Return [X, Y] of the center of cell containing provided text 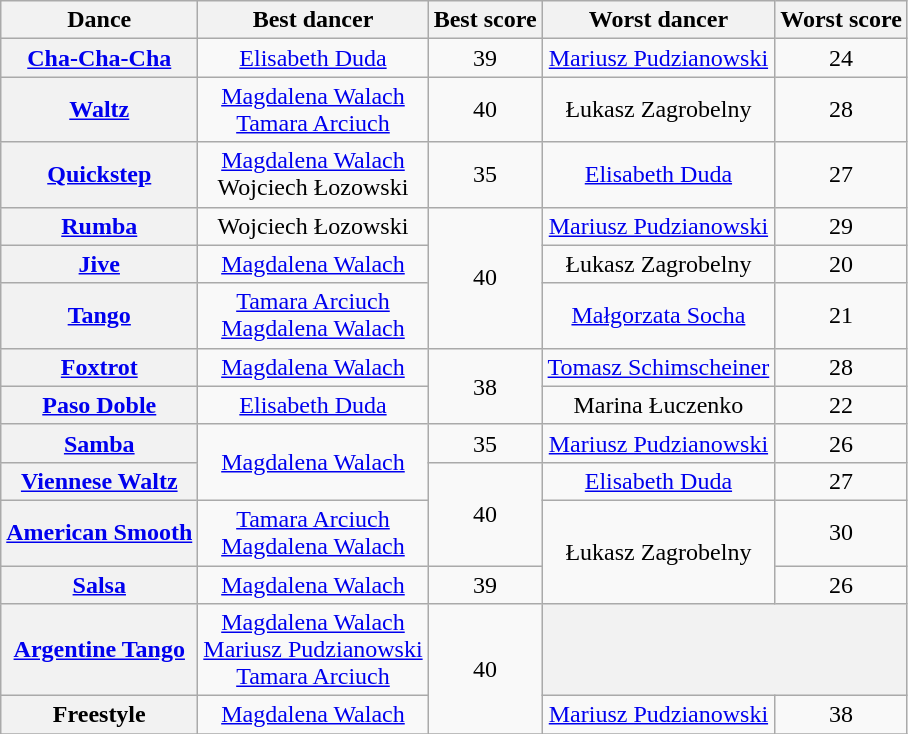
Quickstep [100, 174]
Tomasz Schimscheiner [658, 367]
Salsa [100, 585]
Cha-Cha-Cha [100, 58]
Viennese Waltz [100, 481]
Dance [100, 20]
Magdalena WalachWojciech Łozowski [313, 174]
Best dancer [313, 20]
Małgorzata Socha [658, 316]
Rumba [100, 226]
Paso Doble [100, 405]
Jive [100, 264]
Magdalena WalachTamara Arciuch [313, 110]
Worst score [842, 20]
Freestyle [100, 715]
29 [842, 226]
22 [842, 405]
American Smooth [100, 532]
Samba [100, 443]
21 [842, 316]
30 [842, 532]
Foxtrot [100, 367]
Worst dancer [658, 20]
Argentine Tango [100, 650]
Waltz [100, 110]
Best score [485, 20]
Magdalena WalachMariusz PudzianowskiTamara Arciuch [313, 650]
24 [842, 58]
Marina Łuczenko [658, 405]
Wojciech Łozowski [313, 226]
Tango [100, 316]
20 [842, 264]
